Detect which cell encompasses the target text, then output its (x, y) center coordinate. 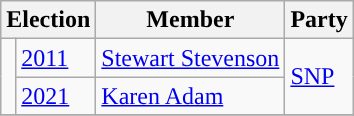
2021 (56, 96)
Stewart Stevenson (190, 58)
Election (48, 20)
SNP (319, 77)
Karen Adam (190, 96)
2011 (56, 58)
Party (319, 20)
Member (190, 20)
